Determine the (x, y) coordinate at the center of the cell enclosing the given text.  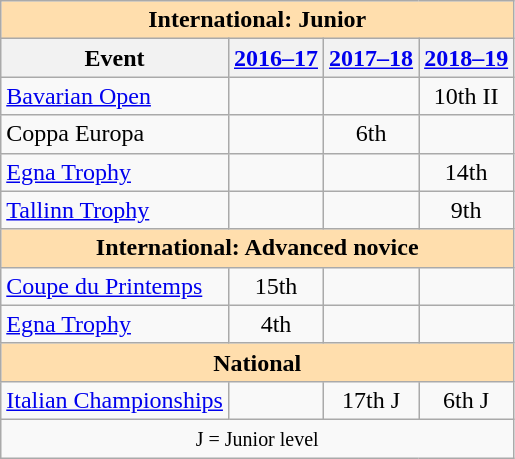
Coppa Europa (115, 134)
2016–17 (276, 58)
2017–18 (372, 58)
6th (372, 134)
17th J (372, 400)
International: Junior (258, 20)
International: Advanced novice (258, 248)
14th (466, 172)
4th (276, 324)
Event (115, 58)
Tallinn Trophy (115, 210)
9th (466, 210)
2018–19 (466, 58)
15th (276, 286)
J = Junior level (258, 438)
National (258, 362)
6th J (466, 400)
Bavarian Open (115, 96)
Coupe du Printemps (115, 286)
Italian Championships (115, 400)
10th II (466, 96)
